Return [X, Y] of the center of cell containing provided text 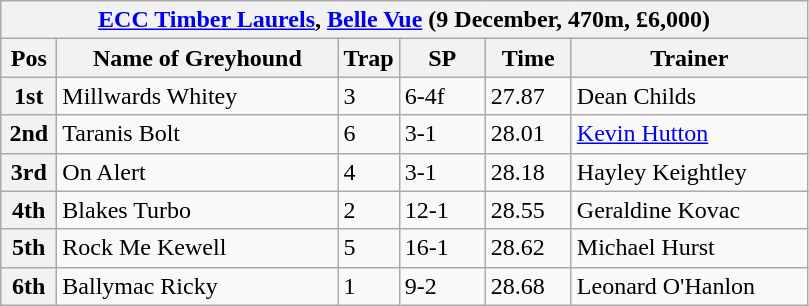
28.55 [528, 210]
Dean Childs [689, 96]
28.01 [528, 134]
16-1 [442, 248]
28.62 [528, 248]
2nd [29, 134]
Michael Hurst [689, 248]
Geraldine Kovac [689, 210]
ECC Timber Laurels, Belle Vue (9 December, 470m, £6,000) [404, 20]
Trainer [689, 58]
28.68 [528, 286]
On Alert [198, 172]
Rock Me Kewell [198, 248]
5 [368, 248]
1st [29, 96]
Leonard O'Hanlon [689, 286]
3rd [29, 172]
12-1 [442, 210]
Trap [368, 58]
Name of Greyhound [198, 58]
6-4f [442, 96]
Taranis Bolt [198, 134]
2 [368, 210]
4 [368, 172]
6 [368, 134]
1 [368, 286]
Hayley Keightley [689, 172]
9-2 [442, 286]
28.18 [528, 172]
Pos [29, 58]
5th [29, 248]
27.87 [528, 96]
3 [368, 96]
Ballymac Ricky [198, 286]
Millwards Whitey [198, 96]
Kevin Hutton [689, 134]
6th [29, 286]
4th [29, 210]
Blakes Turbo [198, 210]
SP [442, 58]
Time [528, 58]
